Return the (X, Y) coordinate for the center point of the cell that contains the specified text.  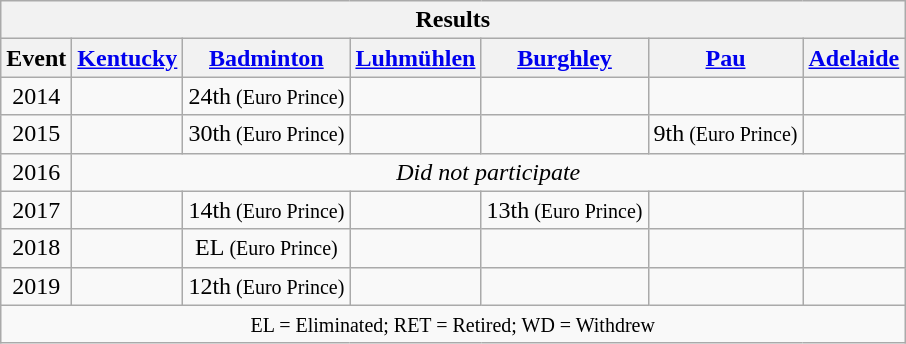
Pau (726, 58)
Luhmühlen (416, 58)
Kentucky (128, 58)
14th (Euro Prince) (266, 210)
9th (Euro Prince) (726, 134)
Badminton (266, 58)
Event (36, 58)
Adelaide (854, 58)
2018 (36, 248)
EL (Euro Prince) (266, 248)
Did not participate (488, 172)
2014 (36, 96)
2019 (36, 286)
Burghley (564, 58)
12th (Euro Prince) (266, 286)
13th (Euro Prince) (564, 210)
2015 (36, 134)
2016 (36, 172)
2017 (36, 210)
EL = Eliminated; RET = Retired; WD = Withdrew (453, 324)
30th (Euro Prince) (266, 134)
24th (Euro Prince) (266, 96)
Results (453, 20)
